Return the (x, y) coordinate for the center point of the cell that contains the specified text.  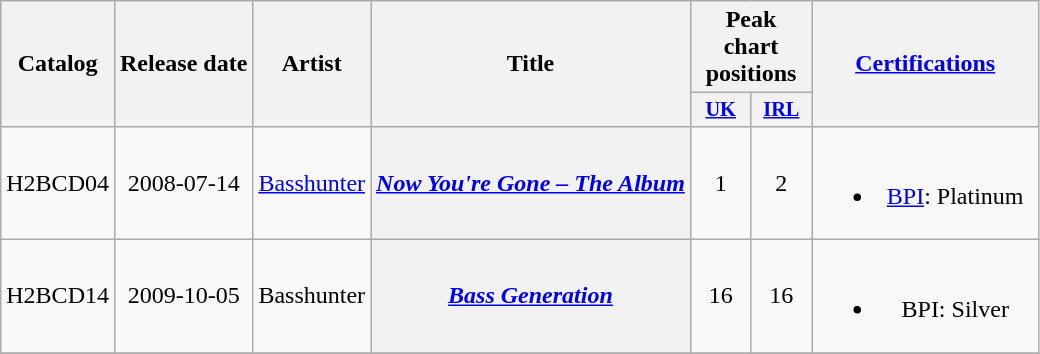
H2BCD14 (58, 296)
H2BCD04 (58, 182)
UK (720, 110)
BPI: Silver (926, 296)
IRL (782, 110)
2 (782, 182)
Release date (183, 64)
BPI: Platinum (926, 182)
1 (720, 182)
Artist (312, 64)
Now You're Gone – The Album (531, 182)
Certifications (926, 64)
2009-10-05 (183, 296)
Title (531, 64)
Catalog (58, 64)
Bass Generation (531, 296)
Peak chart positions (750, 47)
2008-07-14 (183, 182)
